Detect which cell encompasses the target text, then output its [x, y] center coordinate. 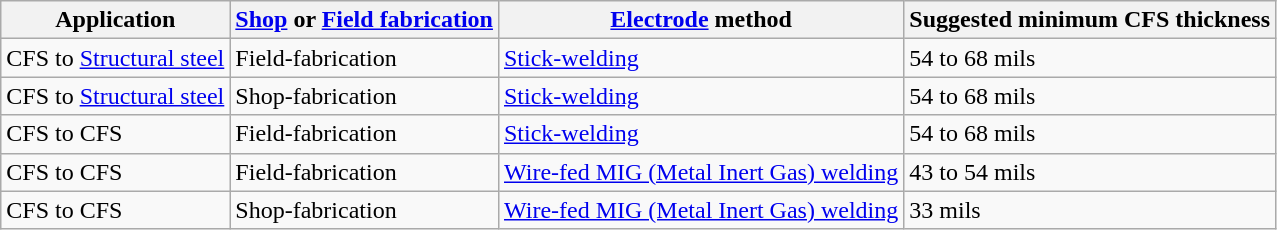
Electrode method [700, 20]
Shop or Field fabrication [364, 20]
Suggested minimum CFS thickness [1090, 20]
33 mils [1090, 210]
Application [116, 20]
43 to 54 mils [1090, 172]
